Capture the cell that displays the provided text and extract its (x, y) central coordinate. 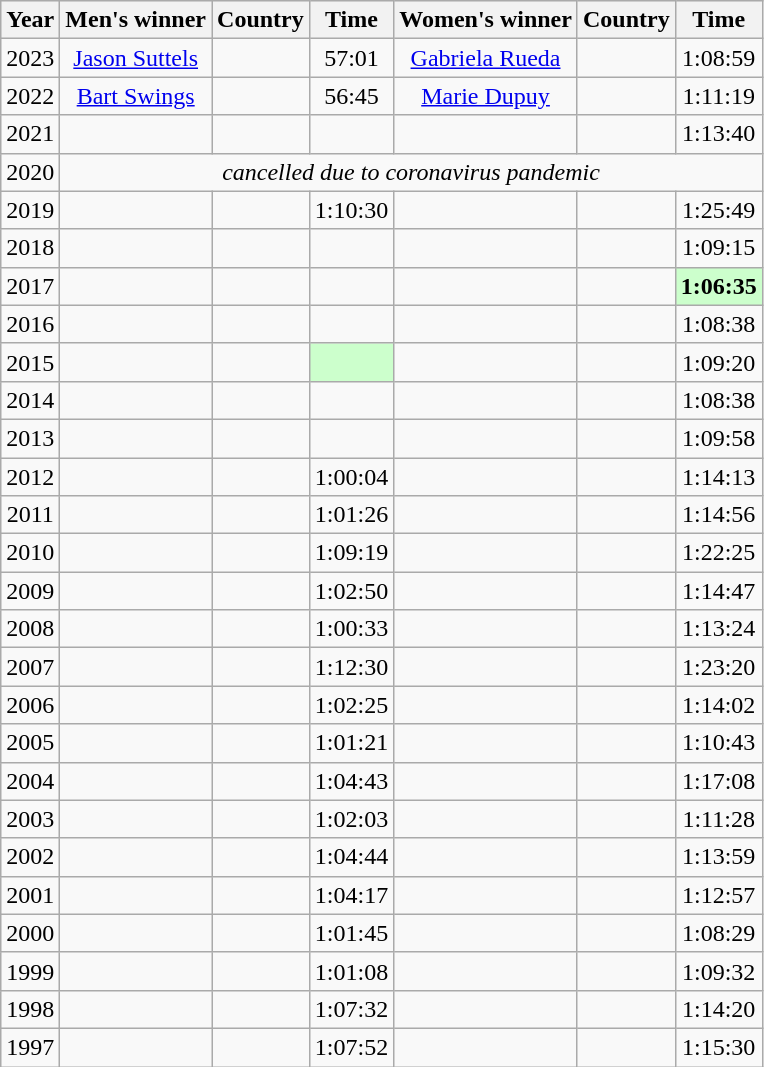
1:06:35 (718, 286)
cancelled due to coronavirus pandemic (411, 172)
1:13:24 (718, 629)
2002 (30, 857)
2019 (30, 210)
1:09:15 (718, 248)
1:01:45 (351, 933)
1:09:58 (718, 438)
1:14:47 (718, 591)
2022 (30, 96)
2023 (30, 58)
1:17:08 (718, 781)
1997 (30, 1047)
Jason Suttels (136, 58)
2007 (30, 667)
2004 (30, 781)
2003 (30, 819)
Bart Swings (136, 96)
1:00:04 (351, 477)
1998 (30, 1009)
1:11:28 (718, 819)
1:04:17 (351, 895)
1:09:32 (718, 971)
1:08:29 (718, 933)
2011 (30, 515)
1:15:30 (718, 1047)
1:10:30 (351, 210)
2014 (30, 400)
2020 (30, 172)
2012 (30, 477)
1:12:30 (351, 667)
1:01:26 (351, 515)
1:10:43 (718, 743)
1999 (30, 971)
1:04:43 (351, 781)
1:09:19 (351, 553)
2005 (30, 743)
2009 (30, 591)
1:09:20 (718, 362)
2015 (30, 362)
2000 (30, 933)
1:08:59 (718, 58)
Year (30, 20)
2001 (30, 895)
1:14:02 (718, 705)
1:01:08 (351, 971)
1:01:21 (351, 743)
57:01 (351, 58)
Gabriela Rueda (486, 58)
1:12:57 (718, 895)
1:13:59 (718, 857)
1:14:56 (718, 515)
2013 (30, 438)
2008 (30, 629)
1:07:32 (351, 1009)
56:45 (351, 96)
1:11:19 (718, 96)
1:25:49 (718, 210)
1:02:25 (351, 705)
1:23:20 (718, 667)
Men's winner (136, 20)
Marie Dupuy (486, 96)
1:02:03 (351, 819)
1:13:40 (718, 134)
2010 (30, 553)
1:04:44 (351, 857)
1:02:50 (351, 591)
1:14:20 (718, 1009)
2016 (30, 324)
1:14:13 (718, 477)
Women's winner (486, 20)
2006 (30, 705)
2018 (30, 248)
2017 (30, 286)
1:07:52 (351, 1047)
1:22:25 (718, 553)
2021 (30, 134)
1:00:33 (351, 629)
